Detect which cell encompasses the target text, then output its [x, y] center coordinate. 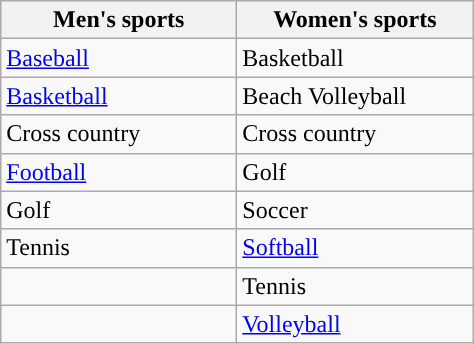
Softball [355, 248]
Women's sports [355, 20]
Football [119, 172]
Baseball [119, 58]
Men's sports [119, 20]
Beach Volleyball [355, 96]
Volleyball [355, 324]
Soccer [355, 210]
